Pinpoint the cell where the given text exists, returning its [x, y] midpoint coordinate. 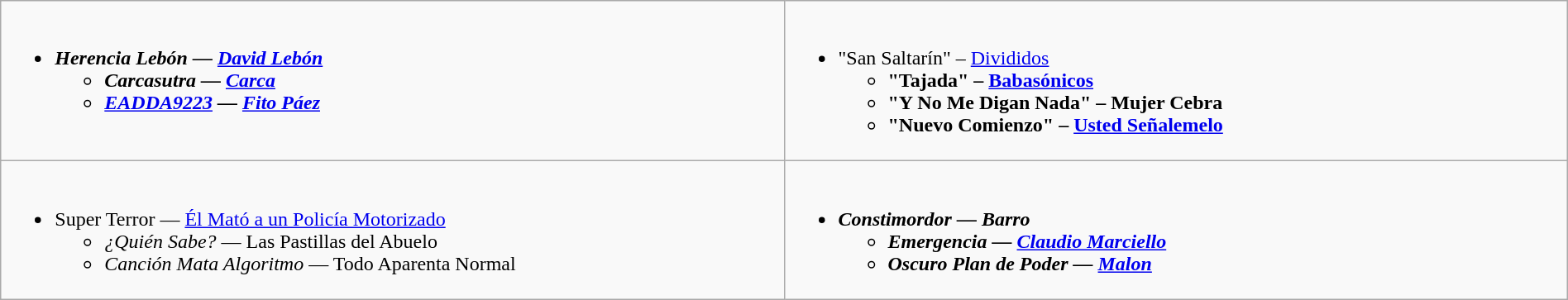
"San Saltarín" – Divididos"Tajada" – Babasónicos"Y No Me Digan Nada" – Mujer Cebra"Nuevo Comienzo" – Usted Señalemelo [1176, 81]
Herencia Lebón — David LebónCarcasutra — CarcaEADDA9223 — Fito Páez [392, 81]
Super Terror — Él Mató a un Policía Motorizado¿Quién Sabe? — Las Pastillas del AbueloCanción Mata Algoritmo — Todo Aparenta Normal [392, 230]
Constimordor — BarroEmergencia — Claudio MarcielloOscuro Plan de Poder — Malon [1176, 230]
